For the text-containing cell, return its midpoint in [X, Y] coordinate format. 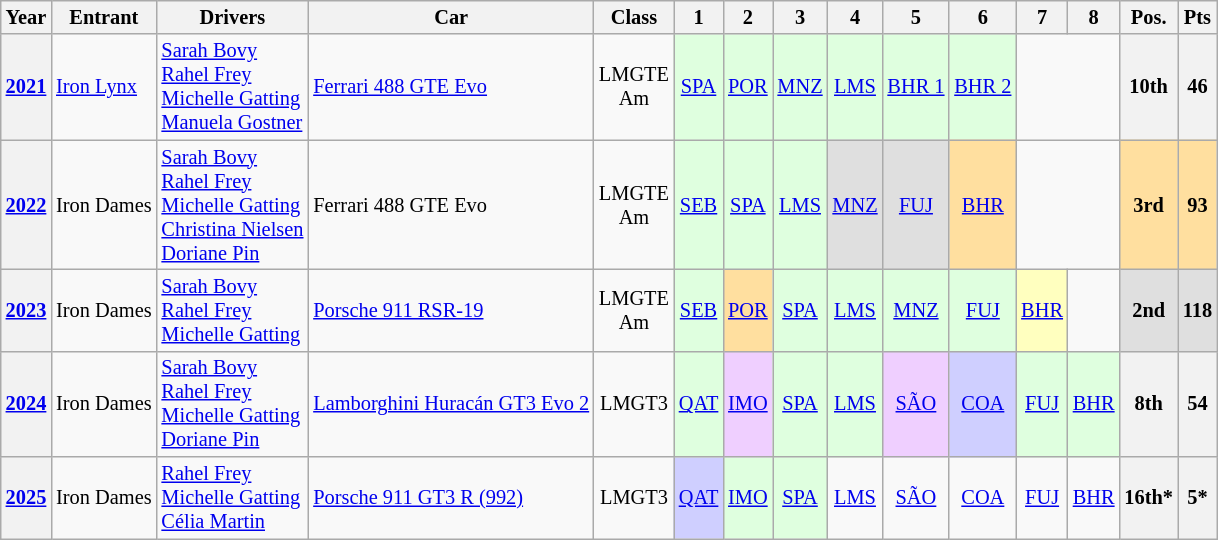
Sarah Bovy Rahel Frey Michelle Gatting Christina Nielsen Doriane Pin [233, 205]
Class [634, 17]
BHR 1 [916, 87]
54 [1198, 404]
Porsche 911 RSR-19 [451, 310]
6 [982, 17]
Rahel Frey Michelle Gatting Célia Martin [233, 498]
2024 [26, 404]
Sarah Bovy Rahel Frey Michelle Gatting [233, 310]
Lamborghini Huracán GT3 Evo 2 [451, 404]
Pts [1198, 17]
Entrant [104, 17]
16th* [1148, 498]
Pos. [1148, 17]
2023 [26, 310]
93 [1198, 205]
2nd [1148, 310]
BHR 2 [982, 87]
5 [916, 17]
8th [1148, 404]
8 [1094, 17]
3rd [1148, 205]
2022 [26, 205]
7 [1042, 17]
118 [1198, 310]
2021 [26, 87]
Drivers [233, 17]
4 [856, 17]
5* [1198, 498]
Iron Lynx [104, 87]
46 [1198, 87]
Year [26, 17]
Porsche 911 GT3 R (992) [451, 498]
Sarah Bovy Rahel Frey Michelle Gatting Manuela Gostner [233, 87]
2 [748, 17]
Sarah Bovy Rahel Frey Michelle Gatting Doriane Pin [233, 404]
Car [451, 17]
10th [1148, 87]
3 [800, 17]
2025 [26, 498]
1 [698, 17]
